Find where the given text appears and provide that cell's center as (x, y) coordinate. 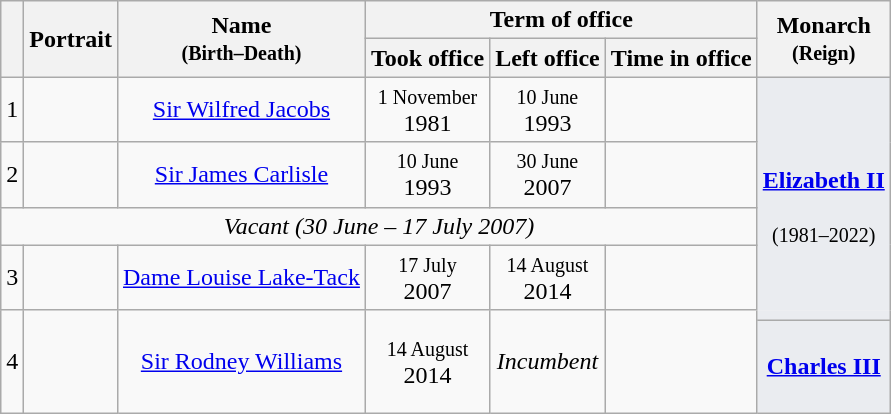
Charles III (824, 366)
Sir Wilfred Jacobs (241, 110)
Time in office (681, 58)
1 November1981 (427, 110)
4 (12, 361)
Name(Birth–Death) (241, 39)
Left office (548, 58)
17 July2007 (427, 278)
2 (12, 174)
Dame Louise Lake-Tack (241, 278)
Portrait (71, 39)
3 (12, 278)
Monarch(Reign) (824, 39)
30 June2007 (548, 174)
Vacant (30 June – 17 July 2007) (379, 226)
Sir Rodney Williams (241, 361)
Sir James Carlisle (241, 174)
Elizabeth II(1981–2022) (824, 194)
Took office (427, 58)
1 (12, 110)
Term of office (561, 20)
Incumbent (548, 361)
